Detect which cell encompasses the target text, then output its (x, y) center coordinate. 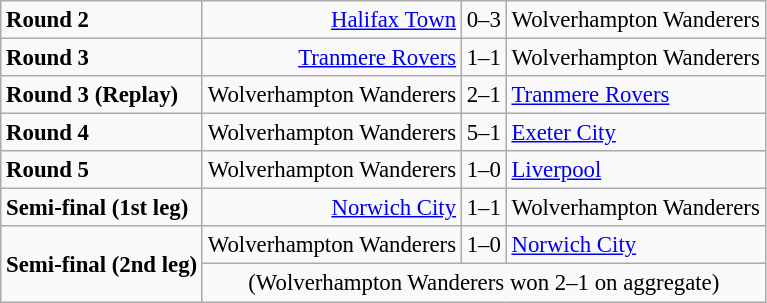
5–1 (484, 133)
2–1 (484, 95)
Round 3 (102, 58)
Round 3 (Replay) (102, 95)
Round 2 (102, 20)
Semi-final (2nd leg) (102, 264)
Round 4 (102, 133)
Round 5 (102, 170)
Liverpool (636, 170)
(Wolverhampton Wanderers won 2–1 on aggregate) (484, 283)
Semi-final (1st leg) (102, 208)
0–3 (484, 20)
Exeter City (636, 133)
Halifax Town (332, 20)
